From the cell containing the given text, extract its center point as (x, y) coordinate. 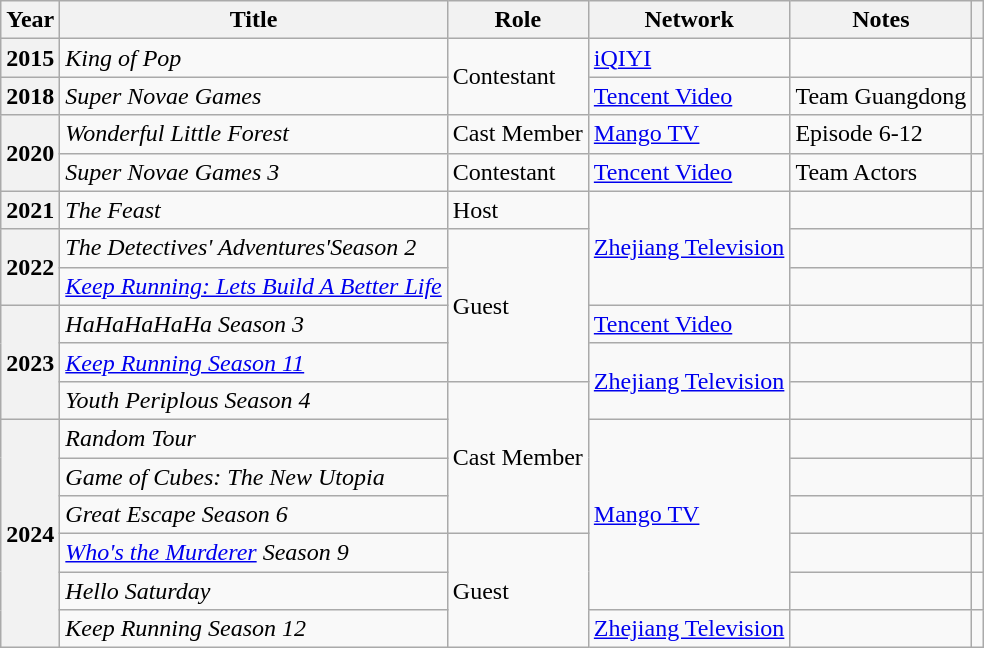
Notes (881, 20)
Wonderful Little Forest (254, 134)
Host (518, 210)
The Detectives' Adventures'Season 2 (254, 248)
2021 (30, 210)
Hello Saturday (254, 591)
2018 (30, 96)
Keep Running Season 12 (254, 629)
Network (689, 20)
Team Actors (881, 172)
Youth Periplous Season 4 (254, 400)
Super Novae Games (254, 96)
HaHaHaHaHa Season 3 (254, 324)
The Feast (254, 210)
Episode 6-12 (881, 134)
King of Pop (254, 58)
2015 (30, 58)
Who's the Murderer Season 9 (254, 553)
Great Escape Season 6 (254, 515)
Random Tour (254, 438)
Year (30, 20)
Title (254, 20)
iQIYI (689, 58)
Role (518, 20)
Keep Running Season 11 (254, 362)
2020 (30, 153)
Team Guangdong (881, 96)
2024 (30, 533)
2022 (30, 267)
Super Novae Games 3 (254, 172)
Keep Running: Lets Build A Better Life (254, 286)
2023 (30, 362)
Game of Cubes: The New Utopia (254, 477)
